Pinpoint the cell where the given text exists, returning its (X, Y) midpoint coordinate. 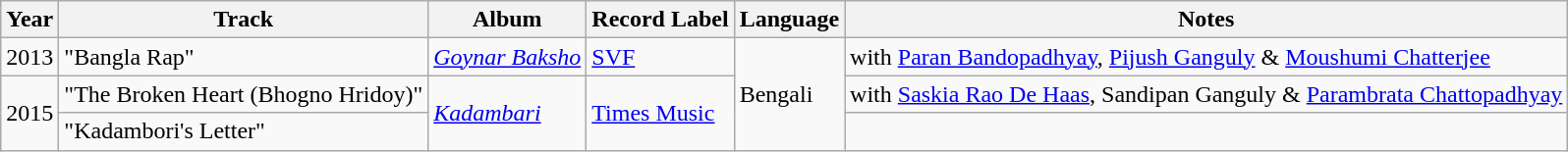
Language (789, 20)
Goynar Baksho (507, 57)
Track (244, 20)
2015 (29, 113)
Notes (1206, 20)
Album (507, 20)
"Bangla Rap" (244, 57)
"Kadambori's Letter" (244, 131)
"The Broken Heart (Bhogno Hridoy)" (244, 94)
with Paran Bandopadhyay, Pijush Ganguly & Moushumi Chatterjee (1206, 57)
Times Music (660, 113)
Record Label (660, 20)
SVF (660, 57)
2013 (29, 57)
Year (29, 20)
Kadambari (507, 113)
Bengali (789, 94)
with Saskia Rao De Haas, Sandipan Ganguly & Parambrata Chattopadhyay (1206, 94)
